Locate the cell with the specified text and output its (x, y) center coordinate. 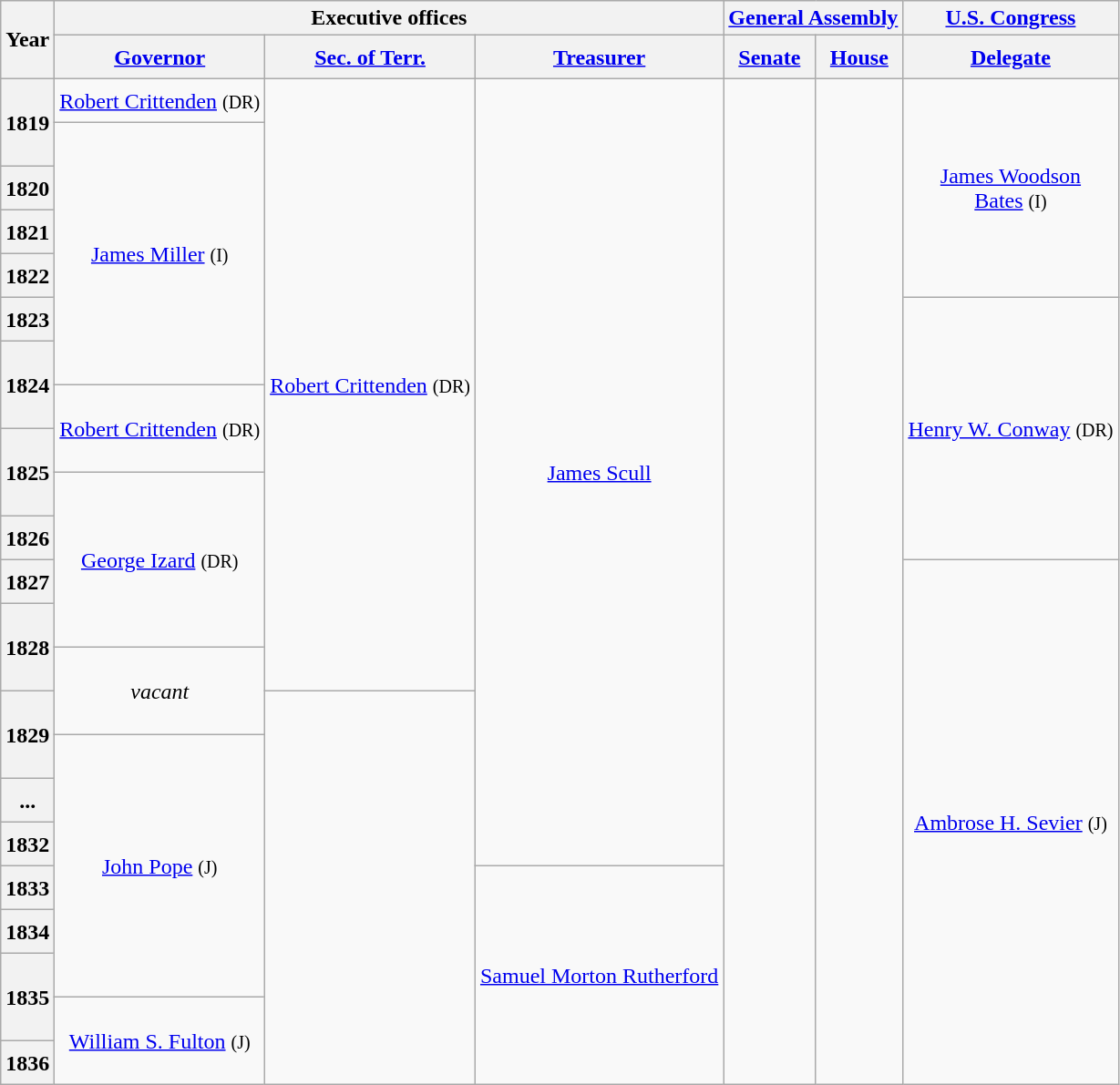
James Miller (I) (160, 254)
1829 (27, 735)
vacant (160, 691)
Governor (160, 57)
1833 (27, 888)
1820 (27, 189)
John Pope (J) (160, 866)
1832 (27, 844)
House (859, 57)
General Assembly (813, 18)
... (27, 801)
Ambrose H. Sevier (J) (1011, 823)
1836 (27, 1063)
1824 (27, 385)
U.S. Congress (1011, 18)
William S. Fulton (J) (160, 1041)
1827 (27, 582)
1835 (27, 998)
1821 (27, 232)
Samuel Morton Rutherford (599, 976)
James WoodsonBates (I) (1011, 189)
George Izard (DR) (160, 560)
Year (27, 40)
1828 (27, 648)
Treasurer (599, 57)
1823 (27, 320)
1822 (27, 276)
Henry W. Conway (DR) (1011, 429)
1834 (27, 932)
Sec. of Terr. (370, 57)
1819 (27, 123)
Executive offices (389, 18)
Delegate (1011, 57)
1826 (27, 538)
1825 (27, 473)
Senate (769, 57)
James Scull (599, 473)
